For the text-containing cell, return its midpoint in [X, Y] coordinate format. 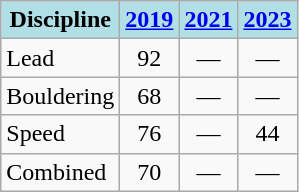
2023 [268, 20]
Speed [60, 134]
44 [268, 134]
76 [150, 134]
Lead [60, 58]
Discipline [60, 20]
70 [150, 172]
2021 [208, 20]
68 [150, 96]
Bouldering [60, 96]
2019 [150, 20]
Combined [60, 172]
92 [150, 58]
